Locate the cell with the specified text and output its [X, Y] center coordinate. 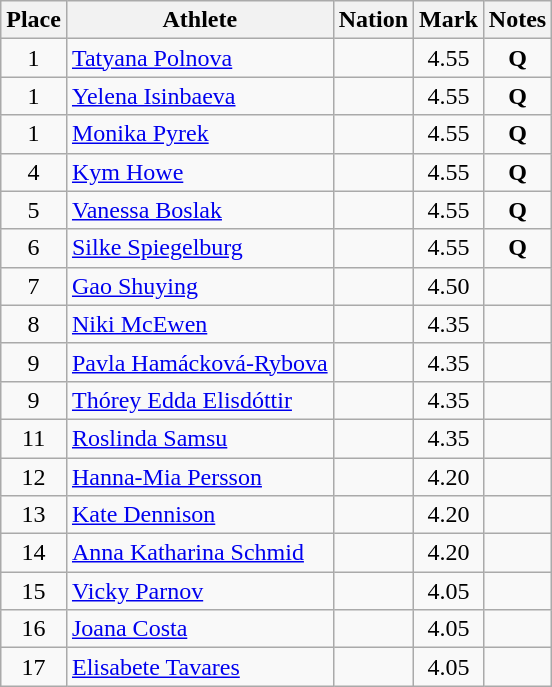
Tatyana Polnova [200, 58]
17 [34, 667]
Athlete [200, 20]
Gao Shuying [200, 286]
7 [34, 286]
11 [34, 438]
Pavla Hamácková-Rybova [200, 362]
Niki McEwen [200, 324]
Thórey Edda Elisdóttir [200, 400]
12 [34, 477]
Vicky Parnov [200, 591]
8 [34, 324]
14 [34, 553]
Silke Spiegelburg [200, 248]
13 [34, 515]
Anna Katharina Schmid [200, 553]
Notes [517, 20]
4 [34, 172]
5 [34, 210]
Elisabete Tavares [200, 667]
16 [34, 629]
15 [34, 591]
Joana Costa [200, 629]
Roslinda Samsu [200, 438]
Vanessa Boslak [200, 210]
Kym Howe [200, 172]
Yelena Isinbaeva [200, 96]
Kate Dennison [200, 515]
Nation [373, 20]
4.50 [449, 286]
Mark [449, 20]
Place [34, 20]
Hanna-Mia Persson [200, 477]
6 [34, 248]
Monika Pyrek [200, 134]
